For the text-containing cell, return its midpoint in [x, y] coordinate format. 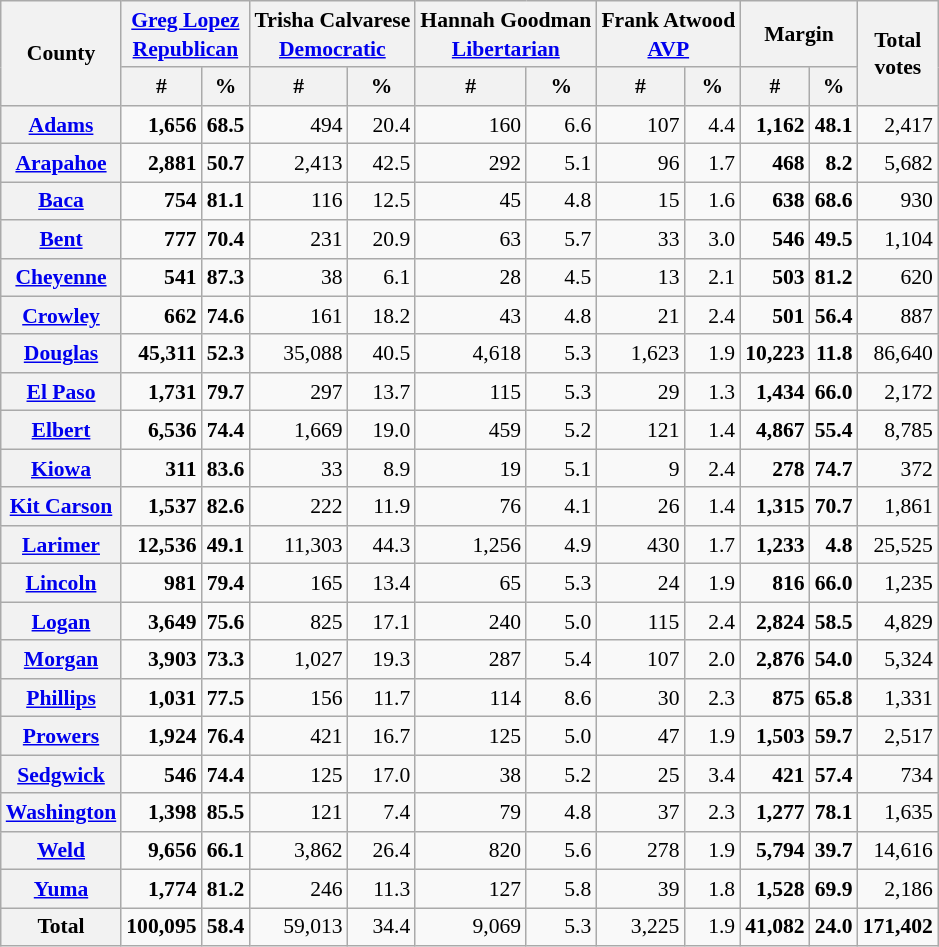
82.6 [226, 507]
5,682 [898, 163]
5.4 [561, 659]
Yuma [62, 889]
81.1 [226, 201]
6.6 [561, 125]
11.3 [382, 889]
1,331 [898, 698]
57.4 [834, 774]
4,829 [898, 621]
El Paso [62, 392]
222 [298, 507]
87.3 [226, 277]
35,088 [298, 354]
816 [774, 583]
1,031 [161, 698]
7.4 [382, 812]
161 [298, 316]
311 [161, 468]
79 [470, 812]
3.0 [712, 239]
Sedgwick [62, 774]
297 [298, 392]
Prowers [62, 736]
165 [298, 583]
5.7 [561, 239]
19.0 [382, 430]
26.4 [382, 850]
5,324 [898, 659]
73.3 [226, 659]
430 [640, 545]
Greg LopezRepublican [185, 34]
11.9 [382, 507]
Kit Carson [62, 507]
100,095 [161, 927]
468 [774, 163]
Lincoln [62, 583]
1,503 [774, 736]
754 [161, 201]
1,235 [898, 583]
4.4 [712, 125]
10,223 [774, 354]
Arapahoe [62, 163]
17.0 [382, 774]
County [62, 53]
4.1 [561, 507]
11,303 [298, 545]
3,862 [298, 850]
58.4 [226, 927]
49.1 [226, 545]
16.7 [382, 736]
4.5 [561, 277]
459 [470, 430]
1,635 [898, 812]
Cheyenne [62, 277]
1,656 [161, 125]
Adams [62, 125]
40.5 [382, 354]
Kiowa [62, 468]
21 [640, 316]
1,398 [161, 812]
65 [470, 583]
79.4 [226, 583]
24.0 [834, 927]
41,082 [774, 927]
372 [898, 468]
8.6 [561, 698]
2,824 [774, 621]
18.2 [382, 316]
76.4 [226, 736]
Morgan [62, 659]
28 [470, 277]
25 [640, 774]
Total [62, 927]
1,104 [898, 239]
78.1 [834, 812]
Crowley [62, 316]
96 [640, 163]
19.3 [382, 659]
59.7 [834, 736]
79.7 [226, 392]
6,536 [161, 430]
48.1 [834, 125]
56.4 [834, 316]
20.9 [382, 239]
4,618 [470, 354]
2,413 [298, 163]
Weld [62, 850]
50.7 [226, 163]
14,616 [898, 850]
Totalvotes [898, 53]
246 [298, 889]
37 [640, 812]
11.7 [382, 698]
52.3 [226, 354]
501 [774, 316]
68.5 [226, 125]
777 [161, 239]
1,731 [161, 392]
114 [470, 698]
116 [298, 201]
77.5 [226, 698]
9 [640, 468]
30 [640, 698]
13.7 [382, 392]
1,537 [161, 507]
2,881 [161, 163]
15 [640, 201]
75.6 [226, 621]
820 [470, 850]
85.5 [226, 812]
43 [470, 316]
24 [640, 583]
55.4 [834, 430]
2,417 [898, 125]
6.1 [382, 277]
9,069 [470, 927]
17.1 [382, 621]
45,311 [161, 354]
4.9 [561, 545]
70.4 [226, 239]
2,517 [898, 736]
63 [470, 239]
1,669 [298, 430]
1,434 [774, 392]
638 [774, 201]
58.5 [834, 621]
3.4 [712, 774]
65.8 [834, 698]
13 [640, 277]
2,876 [774, 659]
20.4 [382, 125]
620 [898, 277]
1,233 [774, 545]
9,656 [161, 850]
734 [898, 774]
70.7 [834, 507]
887 [898, 316]
240 [470, 621]
5,794 [774, 850]
69.9 [834, 889]
3,903 [161, 659]
47 [640, 736]
66.1 [226, 850]
29 [640, 392]
875 [774, 698]
86,640 [898, 354]
1,528 [774, 889]
541 [161, 277]
Larimer [62, 545]
Bent [62, 239]
59,013 [298, 927]
171,402 [898, 927]
Logan [62, 621]
26 [640, 507]
12.5 [382, 201]
Frank Atwood AVP [668, 34]
Baca [62, 201]
39 [640, 889]
981 [161, 583]
1,315 [774, 507]
13.4 [382, 583]
54.0 [834, 659]
Trisha CalvareseDemocratic [332, 34]
1,027 [298, 659]
5.6 [561, 850]
34.4 [382, 927]
5.8 [561, 889]
Douglas [62, 354]
1,774 [161, 889]
1.6 [712, 201]
Hannah Goodman Libertarian [506, 34]
Margin [798, 34]
231 [298, 239]
1,924 [161, 736]
83.6 [226, 468]
1,277 [774, 812]
4,867 [774, 430]
39.7 [834, 850]
156 [298, 698]
287 [470, 659]
Washington [62, 812]
825 [298, 621]
2,186 [898, 889]
42.5 [382, 163]
1.3 [712, 392]
68.6 [834, 201]
930 [898, 201]
3,649 [161, 621]
1.8 [712, 889]
8,785 [898, 430]
19 [470, 468]
45 [470, 201]
8.9 [382, 468]
2.1 [712, 277]
12,536 [161, 545]
2,172 [898, 392]
3,225 [640, 927]
1,861 [898, 507]
503 [774, 277]
1,162 [774, 125]
44.3 [382, 545]
160 [470, 125]
74.6 [226, 316]
8.2 [834, 163]
1,623 [640, 354]
Elbert [62, 430]
662 [161, 316]
11.8 [834, 354]
292 [470, 163]
127 [470, 889]
494 [298, 125]
74.7 [834, 468]
76 [470, 507]
2.0 [712, 659]
1,256 [470, 545]
25,525 [898, 545]
49.5 [834, 239]
Phillips [62, 698]
